Locate the cell with the specified text and output its [x, y] center coordinate. 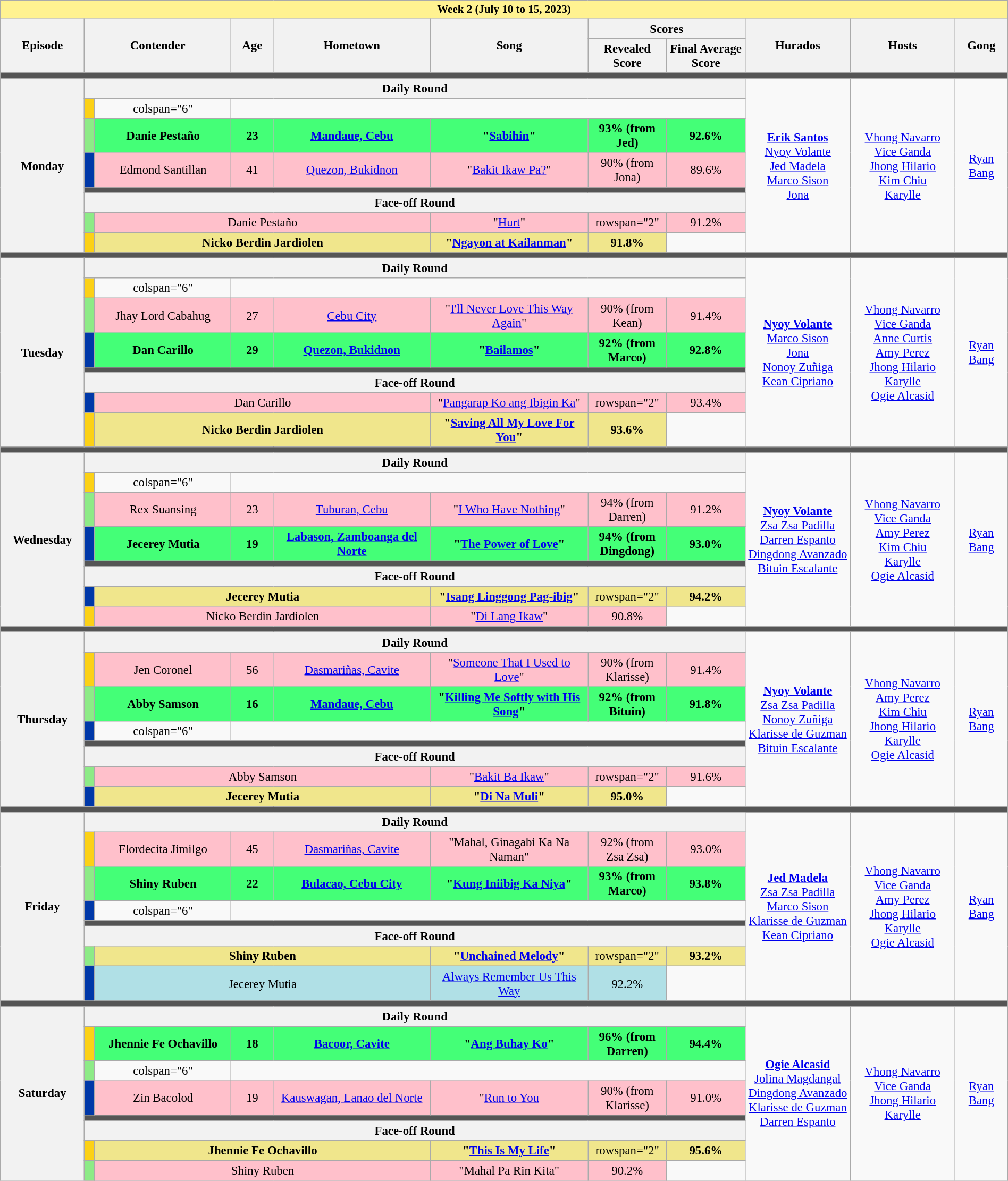
93% (from Marco) [627, 883]
"Di Na Muli" [509, 797]
92.8% [706, 350]
"I'll Never Love This Way Again" [509, 316]
Nyoy VolanteZsa Zsa PadillaNonoy ZuñigaKlarisse de GuzmanBituin Escalante [797, 720]
Vhong NavarroVice GandaJhong HilarioKarylle [903, 1093]
94% (from Darren) [627, 509]
Hometown [352, 46]
"This Is My Life" [509, 1151]
Vhong NavarroVice GandaJhong HilarioKim ChiuKarylle [903, 166]
Zin Bacolod [163, 1098]
Flordecita Jimilgo [163, 849]
"Pangarap Ko ang Ibigin Ka" [509, 403]
"Ang Buhay Ko" [509, 1044]
Week 2 (July 10 to 15, 2023) [504, 10]
Jhay Lord Cabahug [163, 316]
"Saving All My Love For You" [509, 429]
94.4% [706, 1044]
Scores [667, 29]
41 [252, 170]
Bulacao, Cebu City [352, 883]
Monday [43, 166]
"Ngayon at Kailanman" [509, 243]
27 [252, 316]
Tuesday [43, 353]
"Kung Iniibig Ka Niya" [509, 883]
92% (from Marco) [627, 350]
"Run to You [509, 1098]
Vhong NavarroVice GandaAmy PerezKim ChiuKarylle Ogie Alcasid [903, 539]
"Isang Linggong Pag-ibig" [509, 597]
Edmond Santillan [163, 170]
56 [252, 670]
96% (from Darren) [627, 1044]
Thursday [43, 720]
"Killing Me Softly with His Song" [509, 704]
18 [252, 1044]
Jen Coronel [163, 670]
"Unchained Melody" [509, 957]
Gong [981, 46]
93.6% [627, 429]
94.2% [706, 597]
"The Power of Love" [509, 544]
22 [252, 883]
Cebu City [352, 316]
Age [252, 46]
Hurados [797, 46]
Tuburan, Cebu [352, 509]
93.8% [706, 883]
29 [252, 350]
95.0% [627, 797]
Nyoy VolanteZsa Zsa PadillaDarren EspantoDingdong AvanzadoBituin Escalante [797, 539]
"I Who Have Nothing" [509, 509]
"Bailamos" [509, 350]
Song [509, 46]
Hosts [903, 46]
Revealed Score [627, 55]
92% (from Bituin) [627, 704]
90% (from Jona) [627, 170]
Vhong NavarroVice GandaAnne CurtisAmy PerezJhong HilarioKarylle Ogie Alcasid [903, 353]
Vhong NavarroAmy PerezKim ChiuJhong HilarioKarylleOgie Alcasid [903, 720]
45 [252, 849]
Always Remember Us This Way [509, 983]
Wednesday [43, 539]
92.2% [627, 983]
"Di Lang Ikaw" [509, 617]
Saturday [43, 1093]
16 [252, 704]
"Someone That I Used to Love" [509, 670]
Nyoy VolanteMarco SisonJonaNonoy ZuñigaKean Cipriano [797, 353]
95.6% [706, 1151]
"Mahal Pa Rin Kita" [509, 1170]
92.6% [706, 136]
90.2% [627, 1170]
Erik SantosNyoy VolanteJed MadelaMarco SisonJona [797, 166]
91.0% [706, 1098]
"Bakit Ikaw Pa?" [509, 170]
Jed MadelaZsa Zsa PadillaMarco SisonKlarisse de GuzmanKean Cipriano [797, 907]
Kauswagan, Lanao del Norte [352, 1098]
Bacoor, Cavite [352, 1044]
Labason, Zamboanga del Norte [352, 544]
90% (from Kean) [627, 316]
Ogie AlcasidJolina MagdangalDingdong AvanzadoKlarisse de GuzmanDarren Espanto [797, 1093]
Vhong NavarroVice GandaAmy PerezJhong HilarioKarylleOgie Alcasid [903, 907]
93% (from Jed) [627, 136]
Final Average Score [706, 55]
"Bakit Ba Ikaw" [509, 777]
91.6% [706, 777]
Contender [158, 46]
90.8% [627, 617]
93.2% [706, 957]
"Mahal, Ginagabi Ka Na Naman" [509, 849]
Rex Suansing [163, 509]
94% (from Dingdong) [627, 544]
"Hurt" [509, 223]
Episode [43, 46]
92% (from Zsa Zsa) [627, 849]
93.4% [706, 403]
Friday [43, 907]
"Sabihin" [509, 136]
89.6% [706, 170]
